Locate the cell with the specified text and output its [x, y] center coordinate. 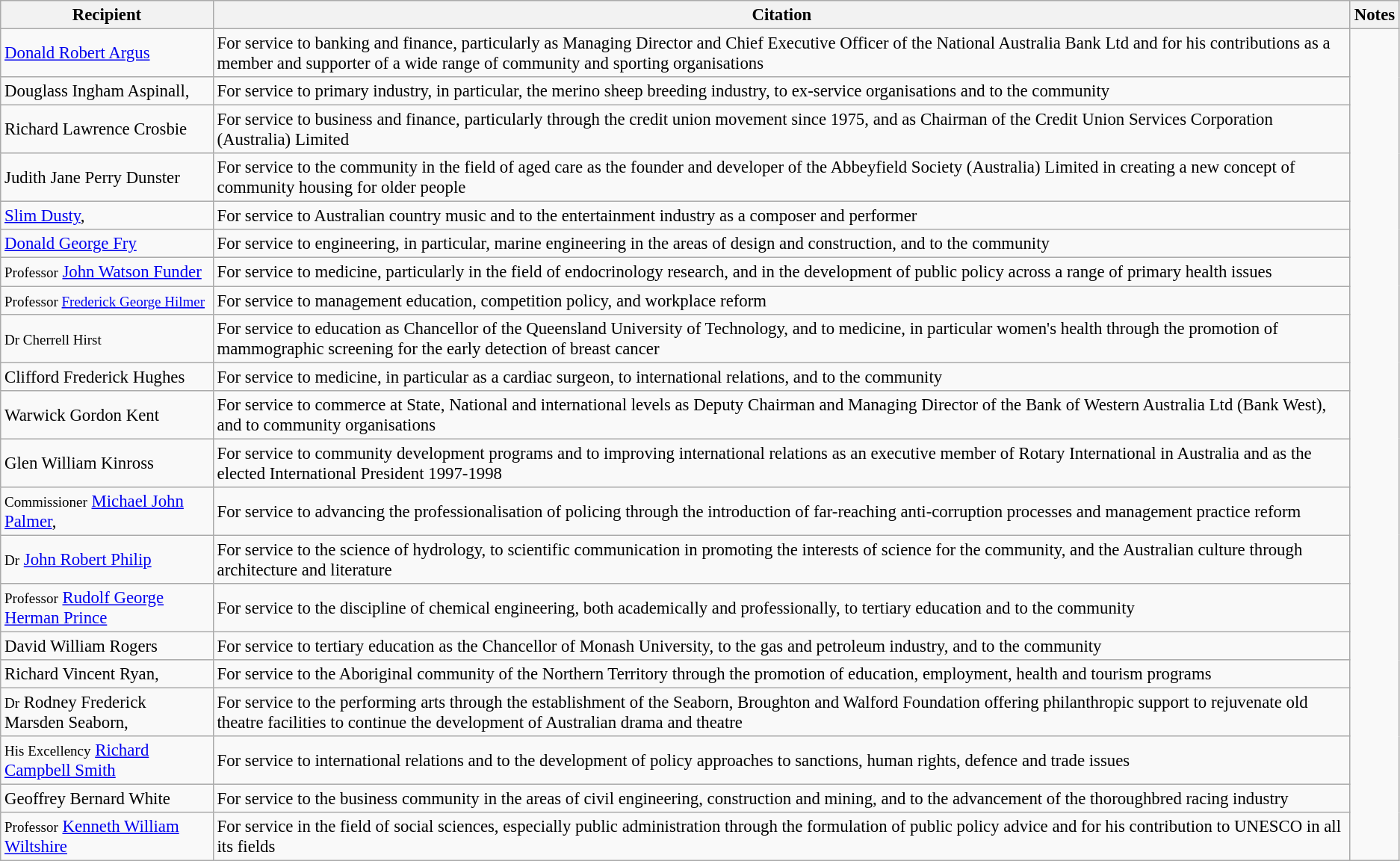
Professor Kenneth William Wiltshire [107, 837]
For service to Australian country music and to the entertainment industry as a composer and performer [781, 216]
Douglass Ingham Aspinall, [107, 91]
Dr Rodney Frederick Marsden Seaborn, [107, 713]
For service to primary industry, in particular, the merino sheep breeding industry, to ex-service organisations and to the community [781, 91]
For service to the Aboriginal community of the Northern Territory through the promotion of education, employment, health and tourism programs [781, 674]
For service to the discipline of chemical engineering, both academically and professionally, to tertiary education and to the community [781, 608]
Geoffrey Bernard White [107, 799]
Donald Robert Argus [107, 54]
Professor John Watson Funder [107, 272]
For service to management education, competition policy, and workplace reform [781, 300]
Professor Frederick George Hilmer [107, 300]
For service to tertiary education as the Chancellor of Monash University, to the gas and petroleum industry, and to the community [781, 646]
For service to engineering, in particular, marine engineering in the areas of design and construction, and to the community [781, 244]
Donald George Fry [107, 244]
Recipient [107, 15]
Glen William Kinross [107, 463]
Richard Lawrence Crosbie [107, 130]
Notes [1375, 15]
Richard Vincent Ryan, [107, 674]
His Excellency Richard Campbell Smith [107, 761]
Dr John Robert Philip [107, 559]
Slim Dusty, [107, 216]
Dr Cherrell Hirst [107, 338]
Citation [781, 15]
David William Rogers [107, 646]
Judith Jane Perry Dunster [107, 178]
For service to medicine, in particular as a cardiac surgeon, to international relations, and to the community [781, 377]
For service to international relations and to the development of policy approaches to sanctions, human rights, defence and trade issues [781, 761]
Commissioner Michael John Palmer, [107, 511]
Warwick Gordon Kent [107, 414]
Clifford Frederick Hughes [107, 377]
Professor Rudolf George Herman Prince [107, 608]
